Find where the given text appears and provide that cell's center as [x, y] coordinate. 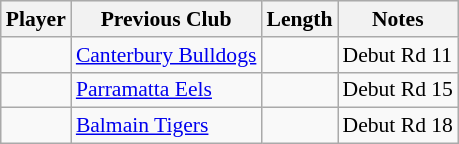
Debut Rd 11 [398, 55]
Debut Rd 15 [398, 90]
Player [36, 19]
Canterbury Bulldogs [166, 55]
Length [299, 19]
Debut Rd 18 [398, 126]
Notes [398, 19]
Balmain Tigers [166, 126]
Parramatta Eels [166, 90]
Previous Club [166, 19]
